Scan for the cell matching the given text and deliver its [X, Y] coordinate at center. 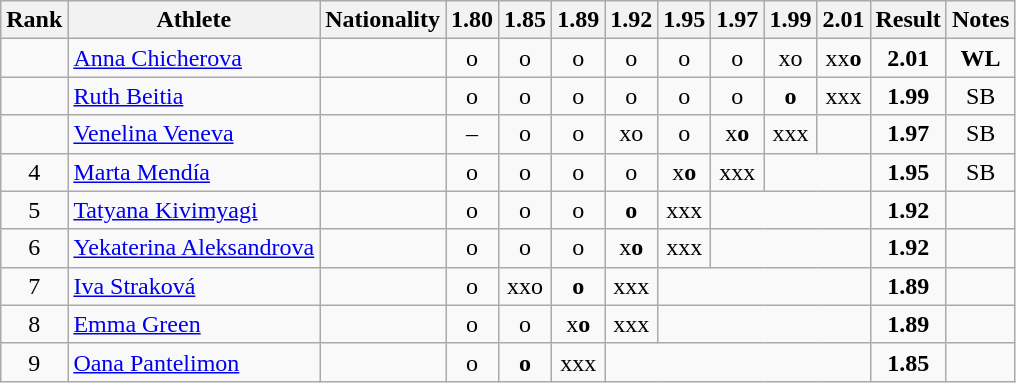
Athlete [194, 20]
Oana Pantelimon [194, 362]
Result [908, 20]
5 [34, 210]
9 [34, 362]
Marta Mendía [194, 172]
4 [34, 172]
Tatyana Kivimyagi [194, 210]
6 [34, 248]
Venelina Veneva [194, 134]
Nationality [383, 20]
Yekaterina Aleksandrova [194, 248]
Emma Green [194, 324]
Anna Chicherova [194, 58]
8 [34, 324]
WL [980, 58]
Notes [980, 20]
Ruth Beitia [194, 96]
Iva Straková [194, 286]
Rank [34, 20]
– [472, 134]
1.80 [472, 20]
7 [34, 286]
